Scan for the cell matching the given text and deliver its (X, Y) coordinate at center. 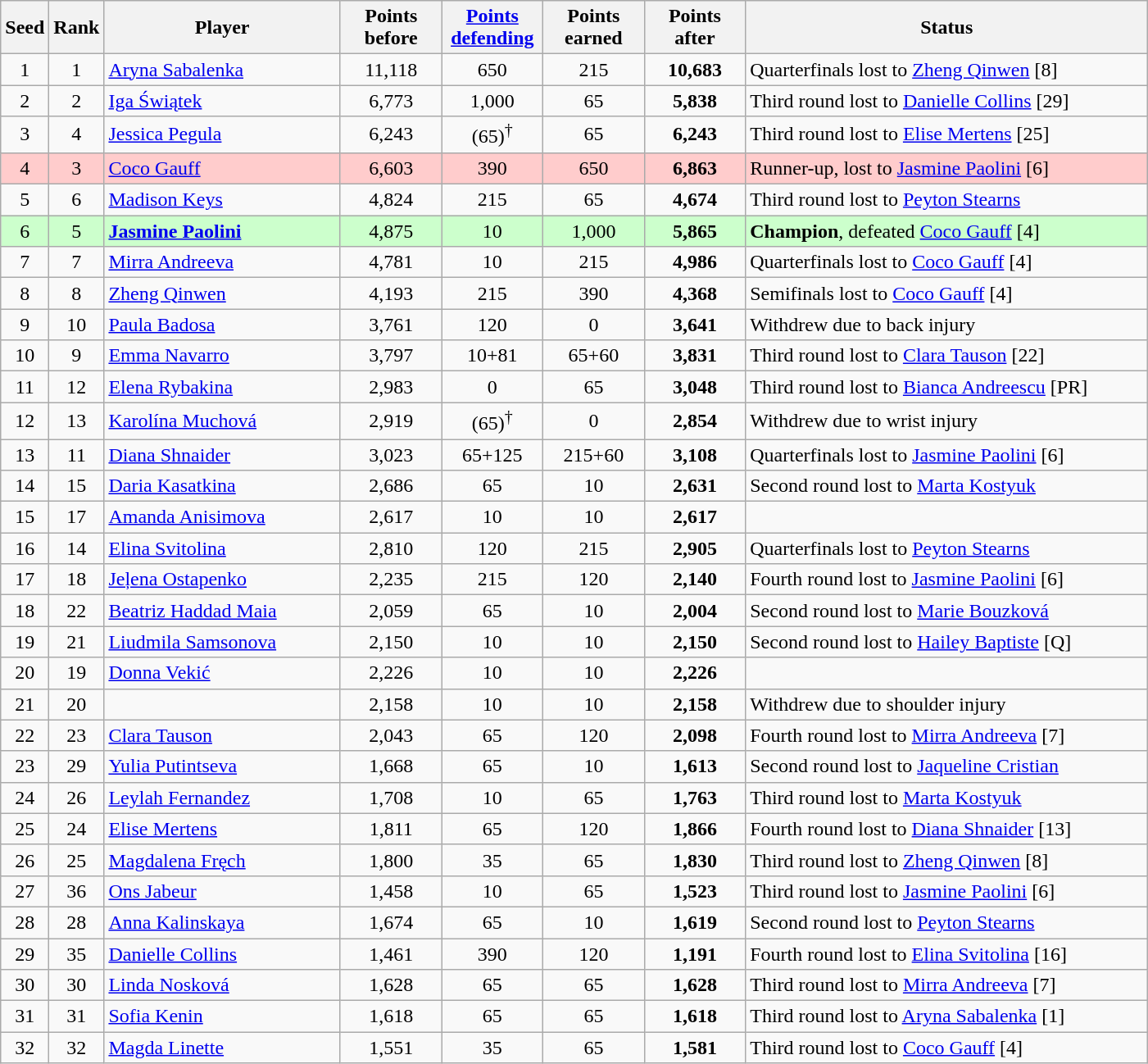
Elise Mertens (223, 829)
6,863 (695, 168)
Semifinals lost to Coco Gauff [4] (947, 293)
Points after (695, 28)
Withdrew due to shoulder injury (947, 704)
1,830 (695, 860)
1,551 (391, 1048)
3,831 (695, 356)
2,140 (695, 580)
215+60 (594, 455)
Fourth round lost to Jasmine Paolini [6] (947, 580)
2,854 (695, 421)
Second round lost to Hailey Baptiste [Q] (947, 642)
4,193 (391, 293)
Fourth round lost to Elina Svitolina [16] (947, 954)
2,059 (391, 611)
Champion, defeated Coco Gauff [4] (947, 231)
Paula Badosa (223, 325)
3,797 (391, 356)
Quarterfinals lost to Jasmine Paolini [6] (947, 455)
2,098 (695, 735)
2,983 (391, 387)
Third round lost to Bianca Andreescu [PR] (947, 387)
3,108 (695, 455)
5,865 (695, 231)
1,581 (695, 1048)
Withdrew due to wrist injury (947, 421)
Rank (77, 28)
Karolína Muchová (223, 421)
Third round lost to Marta Kostyuk (947, 798)
Points earned (594, 28)
Status (947, 28)
Second round lost to Marie Bouzková (947, 611)
1,800 (391, 860)
Jasmine Paolini (223, 231)
Ons Jabeur (223, 891)
4,824 (391, 200)
2,686 (391, 486)
65+125 (492, 455)
Zheng Qinwen (223, 293)
Magda Linette (223, 1048)
Emma Navarro (223, 356)
Third round lost to Peyton Stearns (947, 200)
1,523 (695, 891)
2,004 (695, 611)
Yulia Putintseva (223, 766)
5,838 (695, 101)
1,613 (695, 766)
Quarterfinals lost to Zheng Qinwen [8] (947, 70)
4,674 (695, 200)
Sofia Kenin (223, 1016)
4,875 (391, 231)
Fourth round lost to Mirra Andreeva [7] (947, 735)
4,781 (391, 262)
Clara Tauson (223, 735)
6,773 (391, 101)
Daria Kasatkina (223, 486)
1,674 (391, 922)
Quarterfinals lost to Peyton Stearns (947, 548)
Elena Rybakina (223, 387)
Third round lost to Jasmine Paolini [6] (947, 891)
1,763 (695, 798)
36 (77, 891)
1,461 (391, 954)
Third round lost to Elise Mertens [25] (947, 134)
65+60 (594, 356)
27 (25, 891)
4,368 (695, 293)
Magdalena Fręch (223, 860)
10+81 (492, 356)
Player (223, 28)
Beatriz Haddad Maia (223, 611)
3,761 (391, 325)
1,708 (391, 798)
Linda Nosková (223, 985)
2,043 (391, 735)
6,603 (391, 168)
Runner-up, lost to Jasmine Paolini [6] (947, 168)
Points before (391, 28)
Seed (25, 28)
10,683 (695, 70)
Iga Świątek (223, 101)
Second round lost to Marta Kostyuk (947, 486)
16 (25, 548)
Mirra Andreeva (223, 262)
1,866 (695, 829)
Third round lost to Clara Tauson [22] (947, 356)
Anna Kalinskaya (223, 922)
2,810 (391, 548)
Quarterfinals lost to Coco Gauff [4] (947, 262)
Donna Vekić (223, 673)
Aryna Sabalenka (223, 70)
Withdrew due to back injury (947, 325)
3,641 (695, 325)
Third round lost to Zheng Qinwen [8] (947, 860)
1,458 (391, 891)
Third round lost to Coco Gauff [4] (947, 1048)
Third round lost to Mirra Andreeva [7] (947, 985)
Third round lost to Danielle Collins [29] (947, 101)
Second round lost to Peyton Stearns (947, 922)
1,619 (695, 922)
3,023 (391, 455)
Third round lost to Aryna Sabalenka [1] (947, 1016)
Coco Gauff (223, 168)
Amanda Anisimova (223, 517)
2,905 (695, 548)
3,048 (695, 387)
1,811 (391, 829)
Jeļena Ostapenko (223, 580)
Liudmila Samsonova (223, 642)
Diana Shnaider (223, 455)
Fourth round lost to Diana Shnaider [13] (947, 829)
Madison Keys (223, 200)
11,118 (391, 70)
1,191 (695, 954)
Points defending (492, 28)
Leylah Fernandez (223, 798)
2,631 (695, 486)
Danielle Collins (223, 954)
Jessica Pegula (223, 134)
1,668 (391, 766)
4,986 (695, 262)
2,919 (391, 421)
Second round lost to Jaqueline Cristian (947, 766)
2,235 (391, 580)
Elina Svitolina (223, 548)
